Find where the given text appears and provide that cell's center as (X, Y) coordinate. 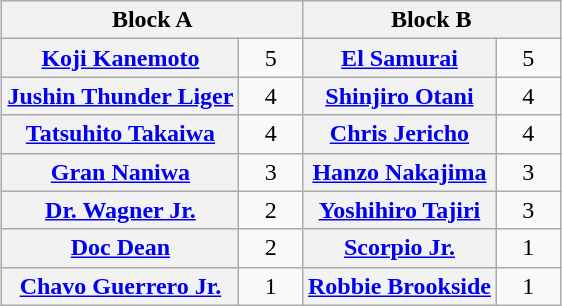
Koji Kanemoto (120, 58)
Yoshihiro Tajiri (399, 210)
Block B (431, 20)
Block A (152, 20)
Shinjiro Otani (399, 96)
Jushin Thunder Liger (120, 96)
Tatsuhito Takaiwa (120, 134)
Doc Dean (120, 248)
Chris Jericho (399, 134)
Gran Naniwa (120, 172)
Scorpio Jr. (399, 248)
Dr. Wagner Jr. (120, 210)
Hanzo Nakajima (399, 172)
El Samurai (399, 58)
Robbie Brookside (399, 286)
Chavo Guerrero Jr. (120, 286)
